Detect which cell encompasses the target text, then output its (X, Y) center coordinate. 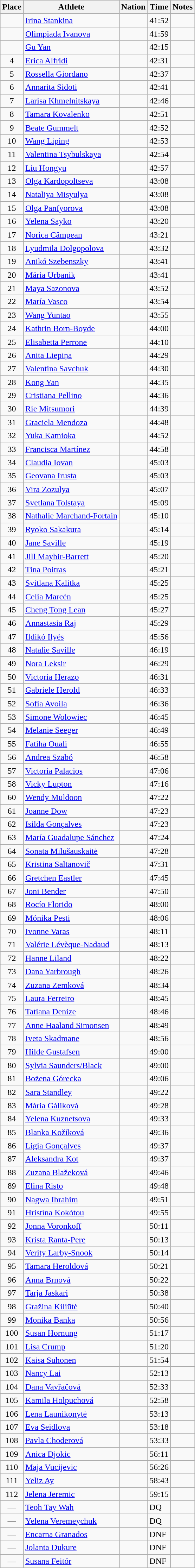
Blanka Kožíková (71, 1132)
Dana Vavřačová (71, 1387)
42:37 (159, 74)
Ligia Gonçalves (71, 1146)
Natalie Saville (71, 650)
Susan Hornung (71, 1333)
48:56 (159, 1039)
16 (12, 221)
Jonna Voronkoff (71, 1226)
42:52 (159, 127)
55 (12, 744)
45:14 (159, 529)
Victoria Herazo (71, 677)
52:33 (159, 1387)
41:52 (159, 20)
50:38 (159, 1293)
Anne Haaland Simonsen (71, 1025)
42:41 (159, 87)
Mónika Pesti (71, 918)
Anita Liepiņa (71, 355)
50:56 (159, 1320)
47:50 (159, 891)
56:11 (159, 1454)
46:33 (159, 690)
47:16 (159, 784)
86 (12, 1146)
52:58 (159, 1400)
8 (12, 114)
56:26 (159, 1467)
48:06 (159, 918)
Wendy Muldoon (71, 797)
42:53 (159, 141)
49:51 (159, 1199)
Gretchen Eastler (71, 878)
Pavla Choderová (71, 1440)
50:40 (159, 1306)
52:13 (159, 1373)
106 (12, 1413)
Mária Gáliková (71, 1106)
Encarna Granados (71, 1534)
26 (12, 355)
40 (12, 543)
46:19 (159, 650)
48:11 (159, 931)
Olga Kardopoltseva (71, 181)
29 (12, 396)
Krista Ranta-Pere (71, 1239)
35 (12, 476)
47:22 (159, 797)
18 (12, 248)
48:49 (159, 1025)
28 (12, 382)
Laura Ferreiro (71, 998)
27 (12, 369)
23 (12, 315)
58 (12, 784)
64 (12, 851)
Iveta Skadmane (71, 1039)
44:29 (159, 355)
Yuka Kamioka (71, 436)
43:52 (159, 288)
43:20 (159, 221)
Liu Hongyu (71, 168)
Eva Seidlova (71, 1427)
Rocío Florido (71, 905)
Sylvia Saunders/Black (71, 1065)
69 (12, 918)
Cheng Tong Lean (71, 610)
72 (12, 958)
96 (12, 1280)
Time (159, 7)
88 (12, 1172)
4 (12, 61)
39 (12, 529)
Notes (183, 7)
95 (12, 1266)
Tamara Kovalenko (71, 114)
49 (12, 663)
María Vasco (71, 302)
Jane Saville (71, 543)
Geovana Irusta (71, 476)
Kathrin Born-Boyde (71, 328)
111 (12, 1481)
46:31 (159, 677)
Vira Zozulya (71, 489)
Simone Wolowiec (71, 717)
91 (12, 1213)
Annastasia Raj (71, 623)
13 (12, 181)
45:27 (159, 610)
44:10 (159, 342)
Joanne Dow (71, 811)
67 (12, 891)
101 (12, 1347)
36 (12, 489)
51:20 (159, 1347)
Ivonne Varas (71, 931)
Erica Alfridi (71, 61)
110 (12, 1467)
59:15 (159, 1494)
45 (12, 610)
Hilde Gustafsen (71, 1052)
50:13 (159, 1239)
33 (12, 449)
7 (12, 101)
Nora Leksir (71, 663)
49:55 (159, 1213)
43 (12, 583)
Zuzana Blažeková (71, 1172)
12 (12, 168)
50 (12, 677)
Svitlana Kalitka (71, 583)
63 (12, 838)
66 (12, 878)
14 (12, 195)
49:06 (159, 1079)
Svetlana Tolstaya (71, 503)
47:24 (159, 838)
10 (12, 141)
75 (12, 998)
Yelena Sayko (71, 221)
74 (12, 985)
Athlete (71, 7)
Tatiana Denize (71, 1012)
37 (12, 503)
46 (12, 623)
32 (12, 436)
Nation (133, 7)
Andrea Szabó (71, 757)
53:13 (159, 1413)
Celia Marcén (71, 597)
9 (12, 127)
44:35 (159, 382)
44:52 (159, 436)
Bożena Górecka (71, 1079)
Tarja Jaskari (71, 1293)
Dana Yarbrough (71, 971)
Tamara Heroldová (71, 1266)
11 (12, 154)
Beate Gummelt (71, 127)
17 (12, 235)
Nagwa Ibrahim (71, 1199)
Jelena Jeremic (71, 1494)
Gabriele Herold (71, 690)
61 (12, 811)
47:06 (159, 770)
31 (12, 422)
48:00 (159, 905)
45:20 (159, 556)
49:48 (159, 1186)
103 (12, 1373)
Nathalie Marchand-Fortain (71, 516)
Victoria Palacios (71, 770)
42:31 (159, 61)
51:17 (159, 1333)
57 (12, 770)
54 (12, 730)
90 (12, 1199)
Anna Brnová (71, 1280)
80 (12, 1065)
Olimpiada Ivanova (71, 34)
46:55 (159, 744)
41 (12, 556)
Larisa Khmelnitskaya (71, 101)
Yeliz Ay (71, 1481)
94 (12, 1253)
42 (12, 569)
97 (12, 1293)
49:46 (159, 1172)
Elisabetta Perrone (71, 342)
Monika Banka (71, 1320)
Lyudmila Dolgopolova (71, 248)
104 (12, 1387)
Anikó Szebenszky (71, 262)
Rie Mitsumori (71, 409)
44:39 (159, 409)
Lena Launikonytė (71, 1413)
44 (12, 597)
107 (12, 1427)
44:48 (159, 422)
Fatiha Ouali (71, 744)
76 (12, 1012)
53:33 (159, 1440)
49:33 (159, 1119)
Maya Sazonova (71, 288)
48:34 (159, 985)
42:54 (159, 154)
Yelena Veremeychuk (71, 1521)
102 (12, 1360)
Wang Liping (71, 141)
Nancy Lai (71, 1373)
46:36 (159, 704)
Hanne Liland (71, 958)
22 (12, 302)
44:30 (159, 369)
46:49 (159, 730)
45:56 (159, 637)
84 (12, 1119)
42:57 (159, 168)
30 (12, 409)
45:09 (159, 503)
Yelena Kuznetsova (71, 1119)
Ildikó Ilyés (71, 637)
Cristiana Pellino (71, 396)
43:21 (159, 235)
Sofia Avoila (71, 704)
48:26 (159, 971)
Lisa Crump (71, 1347)
99 (12, 1320)
47:45 (159, 878)
Valérie Lévèque-Nadaud (71, 945)
92 (12, 1226)
Gražina Kiliūtė (71, 1306)
51:54 (159, 1360)
Valentina Tsybulskaya (71, 154)
Francisca Martínez (71, 449)
Susana Feitór (71, 1561)
Melanie Seeger (71, 730)
87 (12, 1159)
Rossella Giordano (71, 74)
50:21 (159, 1266)
41:59 (159, 34)
Kristina Saltanovič (71, 864)
Elina Risto (71, 1186)
112 (12, 1494)
Sonata Milušauskaitė (71, 851)
Wang Yuntao (71, 315)
60 (12, 797)
Hristína Kokótou (71, 1213)
82 (12, 1092)
49:28 (159, 1106)
47 (12, 637)
15 (12, 208)
45:10 (159, 516)
51 (12, 690)
100 (12, 1333)
52 (12, 704)
44:00 (159, 328)
45:29 (159, 623)
Teoh Tay Wah (71, 1507)
81 (12, 1079)
68 (12, 905)
47:31 (159, 864)
48:45 (159, 998)
Norica Câmpean (71, 235)
58:43 (159, 1481)
25 (12, 342)
93 (12, 1239)
Annarita Sidoti (71, 87)
44:58 (159, 449)
98 (12, 1306)
62 (12, 824)
46:58 (159, 757)
46:29 (159, 663)
Aleksandra Kot (71, 1159)
Tina Poitras (71, 569)
89 (12, 1186)
47:28 (159, 851)
53 (12, 717)
50:14 (159, 1253)
105 (12, 1400)
43:55 (159, 315)
42:46 (159, 101)
21 (12, 288)
42:15 (159, 47)
Isilda Gonçalves (71, 824)
50:22 (159, 1280)
45:21 (159, 569)
34 (12, 462)
Valentina Savchuk (71, 369)
73 (12, 971)
Zuzana Zemková (71, 985)
79 (12, 1052)
50:11 (159, 1226)
71 (12, 945)
Olga Panfyorova (71, 208)
56 (12, 757)
78 (12, 1039)
20 (12, 275)
48:22 (159, 958)
Claudia Iovan (71, 462)
85 (12, 1132)
Kong Yan (71, 382)
Joni Bender (71, 891)
24 (12, 328)
49:36 (159, 1132)
65 (12, 864)
Kaisa Suhonen (71, 1360)
42:51 (159, 114)
43:32 (159, 248)
Mária Urbanik (71, 275)
109 (12, 1454)
44:36 (159, 396)
38 (12, 516)
Jolanta Dukure (71, 1548)
49:22 (159, 1092)
Verity Larby-Snook (71, 1253)
6 (12, 87)
Kamila Holpuchová (71, 1400)
83 (12, 1106)
46:45 (159, 717)
77 (12, 1025)
María Guadalupe Sánchez (71, 838)
Gu Yan (71, 47)
19 (12, 262)
43:54 (159, 302)
Irina Stankina (71, 20)
108 (12, 1440)
Graciela Mendoza (71, 422)
48 (12, 650)
45:07 (159, 489)
45:19 (159, 543)
Vicky Lupton (71, 784)
Place (12, 7)
5 (12, 74)
53:18 (159, 1427)
Ryoko Sakakura (71, 529)
48:46 (159, 1012)
Maja Vucijevic (71, 1467)
Jill Maybir-Barrett (71, 556)
Sara Standley (71, 1092)
48:13 (159, 945)
70 (12, 931)
Nataliya Misyulya (71, 195)
Anica Djokic (71, 1454)
